Identify which cell holds the provided text, then report its [X, Y] central coordinate. 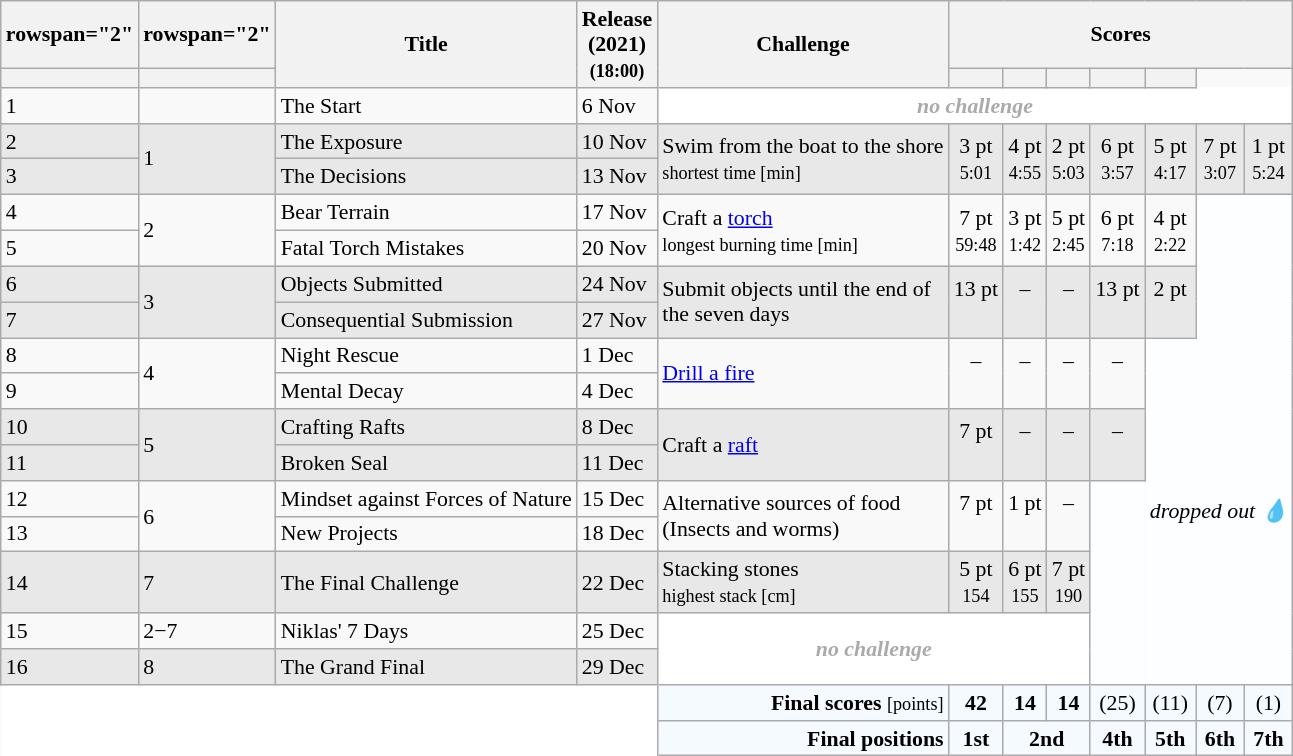
Release(2021)(18:00) [618, 44]
10 [70, 426]
4 pt4:55 [1025, 158]
Broken Seal [426, 462]
1 pt [1025, 516]
(25) [1117, 702]
7 pt3:07 [1220, 158]
42 [976, 702]
Night Rescue [426, 355]
Fatal Torch Mistakes [426, 248]
1 pt5:24 [1268, 158]
16 [70, 666]
11 Dec [618, 462]
Niklas' 7 Days [426, 631]
7th [1268, 738]
5th [1170, 738]
Challenge [802, 44]
(11) [1170, 702]
Final positions [802, 738]
Bear Terrain [426, 212]
5 pt2:45 [1069, 230]
The Exposure [426, 141]
New Projects [426, 534]
(1) [1268, 702]
(7) [1220, 702]
18 Dec [618, 534]
6 Nov [618, 105]
20 Nov [618, 248]
7 pt59:48 [976, 230]
The Decisions [426, 176]
The Start [426, 105]
2nd [1046, 738]
Final scores [points] [802, 702]
Alternative sources of food(Insects and worms) [802, 516]
Craft a torchlongest burning time [min] [802, 230]
Mental Decay [426, 391]
13 Nov [618, 176]
7 pt190 [1069, 582]
25 Dec [618, 631]
6 pt155 [1025, 582]
4th [1117, 738]
10 Nov [618, 141]
Crafting Rafts [426, 426]
11 [70, 462]
Objects Submitted [426, 284]
12 [70, 498]
2 pt5:03 [1069, 158]
Consequential Submission [426, 319]
4 Dec [618, 391]
Submit objects until the end of the seven days [802, 302]
Stacking stoneshighest stack [cm] [802, 582]
Scores [1121, 34]
1st [976, 738]
3 pt1:42 [1025, 230]
The Grand Final [426, 666]
29 Dec [618, 666]
9 [70, 391]
2−7 [206, 631]
Craft a raft [802, 444]
15 Dec [618, 498]
22 Dec [618, 582]
13 [70, 534]
Mindset against Forces of Nature [426, 498]
17 Nov [618, 212]
1 Dec [618, 355]
3 pt5:01 [976, 158]
Drill a fire [802, 372]
8 Dec [618, 426]
6 pt7:18 [1117, 230]
24 Nov [618, 284]
4 pt2:22 [1170, 230]
6th [1220, 738]
15 [70, 631]
27 Nov [618, 319]
5 pt4:17 [1170, 158]
2 pt [1170, 302]
dropped out 💧 [1219, 510]
Swim from the boat to the shoreshortest time [min] [802, 158]
Title [426, 44]
5 pt154 [976, 582]
6 pt3:57 [1117, 158]
The Final Challenge [426, 582]
